Determine the [X, Y] coordinate at the center of the cell enclosing the given text.  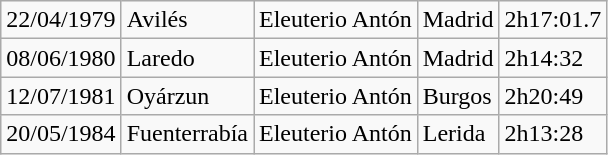
2h17:01.7 [553, 20]
Lerida [458, 134]
Laredo [187, 58]
20/05/1984 [61, 134]
2h14:32 [553, 58]
12/07/1981 [61, 96]
Burgos [458, 96]
08/06/1980 [61, 58]
2h13:28 [553, 134]
22/04/1979 [61, 20]
Avilés [187, 20]
Oyárzun [187, 96]
Fuenterrabía [187, 134]
2h20:49 [553, 96]
